Find where the given text appears and provide that cell's center as (X, Y) coordinate. 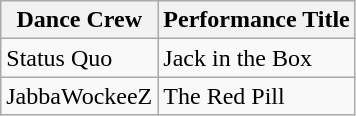
The Red Pill (256, 96)
Dance Crew (80, 20)
Performance Title (256, 20)
Status Quo (80, 58)
Jack in the Box (256, 58)
JabbaWockeeZ (80, 96)
